Output the (X, Y) coordinate of the center of the cell containing the given text.  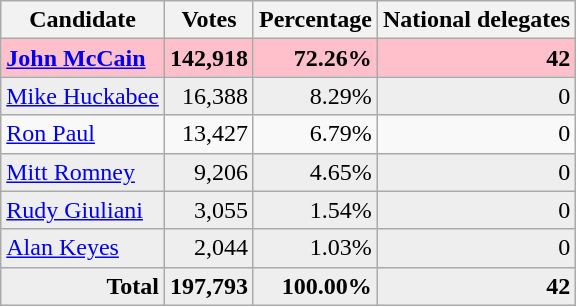
Percentage (315, 20)
Rudy Giuliani (83, 210)
6.79% (315, 134)
Mike Huckabee (83, 96)
4.65% (315, 172)
1.54% (315, 210)
100.00% (315, 286)
John McCain (83, 58)
72.26% (315, 58)
142,918 (208, 58)
16,388 (208, 96)
3,055 (208, 210)
Alan Keyes (83, 248)
Mitt Romney (83, 172)
8.29% (315, 96)
Ron Paul (83, 134)
Total (83, 286)
Candidate (83, 20)
9,206 (208, 172)
13,427 (208, 134)
1.03% (315, 248)
2,044 (208, 248)
National delegates (476, 20)
197,793 (208, 286)
Votes (208, 20)
